Find where the given text appears and provide that cell's center as (x, y) coordinate. 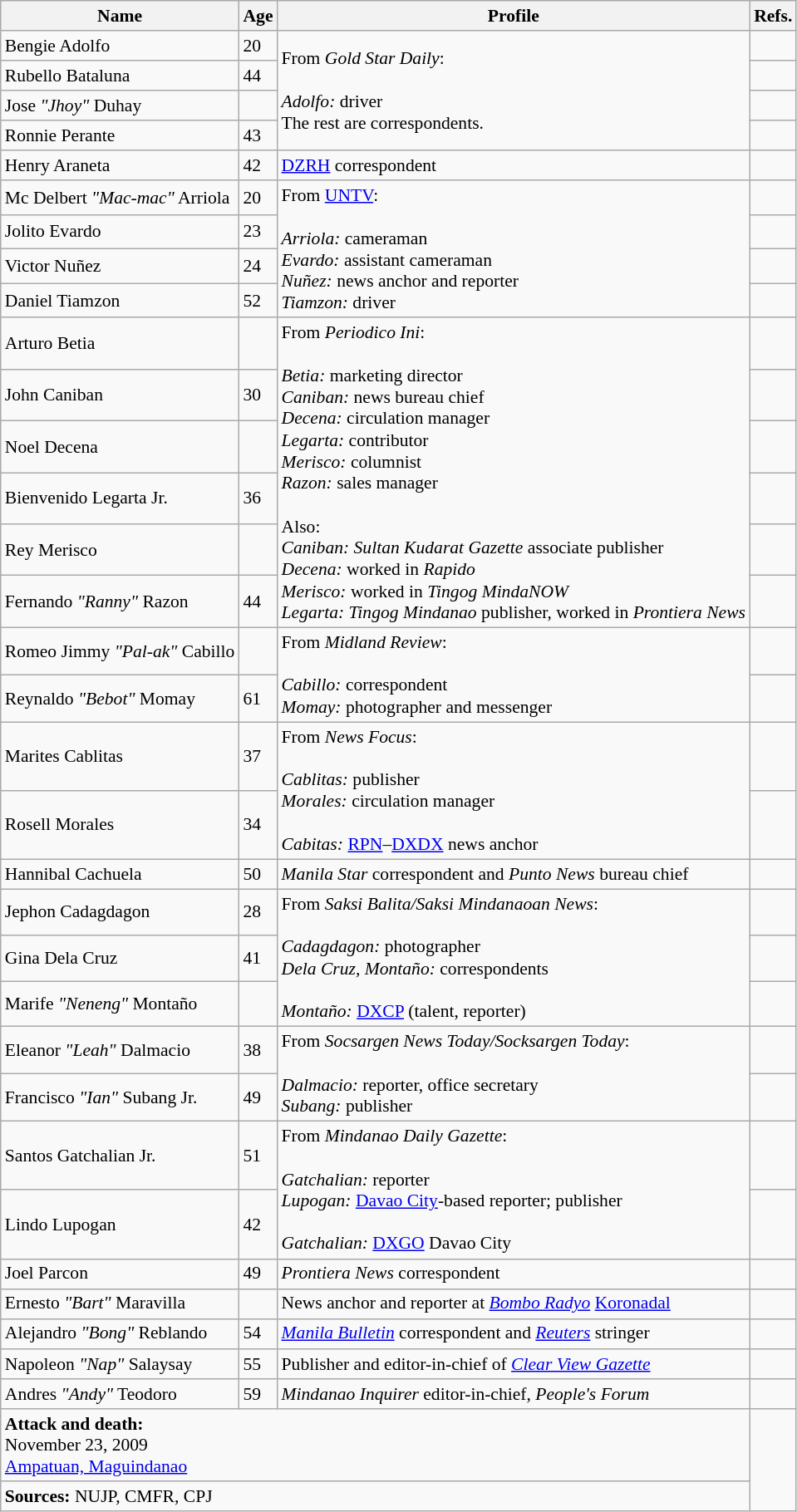
59 (258, 1394)
52 (258, 301)
Bengie Adolfo (120, 46)
Alejandro "Bong" Reblando (120, 1334)
38 (258, 1050)
51 (258, 1156)
Publisher and editor-in-chief of Clear View Gazette (514, 1364)
Daniel Tiamzon (120, 301)
Jephon Cadagdagon (120, 912)
Mindanao Inquirer editor-in-chief, People's Forum (514, 1394)
From UNTV:Arriola: cameramanEvardo: assistant cameramanNuñez: news anchor and reporterTiamzon: driver (514, 249)
Ernesto "Bart" Maravilla (120, 1304)
Hannibal Cachuela (120, 875)
Noel Decena (120, 447)
Name (120, 16)
From Gold Star Daily:Adolfo: driverThe rest are correspondents. (514, 91)
Romeo Jimmy "Pal-ak" Cabillo (120, 651)
Prontiera News correspondent (514, 1274)
37 (258, 756)
36 (258, 498)
From Saksi Balita/Saksi Mindanaoan News:Cadagdagon: photographerDela Cruz, Montaño: correspondentsMontaño: DXCP (talent, reporter) (514, 959)
23 (258, 233)
Francisco "Ian" Subang Jr. (120, 1098)
Bienvenido Legarta Jr. (120, 498)
43 (258, 135)
41 (258, 959)
Jose "Jhoy" Duhay (120, 106)
55 (258, 1364)
DZRH correspondent (514, 165)
28 (258, 912)
Refs. (773, 16)
Santos Gatchalian Jr. (120, 1156)
News anchor and reporter at Bombo Radyo Koronadal (514, 1304)
Eleanor "Leah" Dalmacio (120, 1050)
Fernando "Ranny" Razon (120, 601)
Age (258, 16)
Victor Nuñez (120, 266)
Mc Delbert "Mac-mac" Arriola (120, 198)
Sources: NUJP, CMFR, CPJ (376, 1496)
Marife "Neneng" Montaño (120, 1004)
Reynaldo "Bebot" Momay (120, 698)
Ronnie Perante (120, 135)
34 (258, 826)
From News Focus:Cablitas: publisherMorales: circulation managerCabitas: RPN–DXDX news anchor (514, 791)
Attack and death:November 23, 2009Ampatuan, Maguindanao (376, 1446)
24 (258, 266)
Profile (514, 16)
Manila Star correspondent and Punto News bureau chief (514, 875)
Rubello Bataluna (120, 76)
From Midland Review:Cabillo: correspondentMomay: photographer and messenger (514, 675)
Napoleon "Nap" Salaysay (120, 1364)
Manila Bulletin correspondent and Reuters stringer (514, 1334)
50 (258, 875)
Joel Parcon (120, 1274)
John Caniban (120, 395)
Andres "Andy" Teodoro (120, 1394)
30 (258, 395)
Arturo Betia (120, 344)
Henry Araneta (120, 165)
Rosell Morales (120, 826)
From Socsargen News Today/Socksargen Today:Dalmacio: reporter, office secretarySubang: publisher (514, 1074)
54 (258, 1334)
From Mindanao Daily Gazette:Gatchalian: reporterLupogan: Davao City-based reporter; publisherGatchalian: DXGO Davao City (514, 1190)
Jolito Evardo (120, 233)
Gina Dela Cruz (120, 959)
Rey Merisco (120, 550)
Marites Cablitas (120, 756)
Lindo Lupogan (120, 1225)
61 (258, 698)
